Find where the given text appears and provide that cell's center as [X, Y] coordinate. 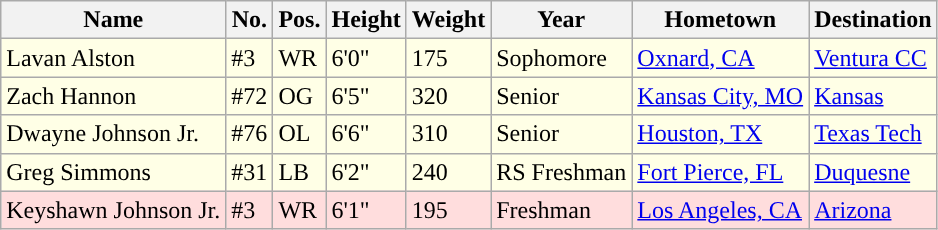
Oxnard, CA [720, 58]
Keyshawn Johnson Jr. [114, 210]
Pos. [300, 20]
Greg Simmons [114, 172]
Name [114, 20]
Los Angeles, CA [720, 210]
Ventura CC [873, 58]
240 [448, 172]
RS Freshman [562, 172]
Hometown [720, 20]
Zach Hannon [114, 96]
Freshman [562, 210]
6'2" [366, 172]
Lavan Alston [114, 58]
6'5" [366, 96]
Duquesne [873, 172]
Height [366, 20]
Fort Pierce, FL [720, 172]
Texas Tech [873, 134]
No. [250, 20]
#76 [250, 134]
Weight [448, 20]
195 [448, 210]
Houston, TX [720, 134]
Dwayne Johnson Jr. [114, 134]
320 [448, 96]
OL [300, 134]
Kansas City, MO [720, 96]
OG [300, 96]
LB [300, 172]
#31 [250, 172]
6'0" [366, 58]
310 [448, 134]
Year [562, 20]
6'1" [366, 210]
Destination [873, 20]
Sophomore [562, 58]
Kansas [873, 96]
#72 [250, 96]
175 [448, 58]
6'6" [366, 134]
Arizona [873, 210]
